For the text-containing cell, return its midpoint in [X, Y] coordinate format. 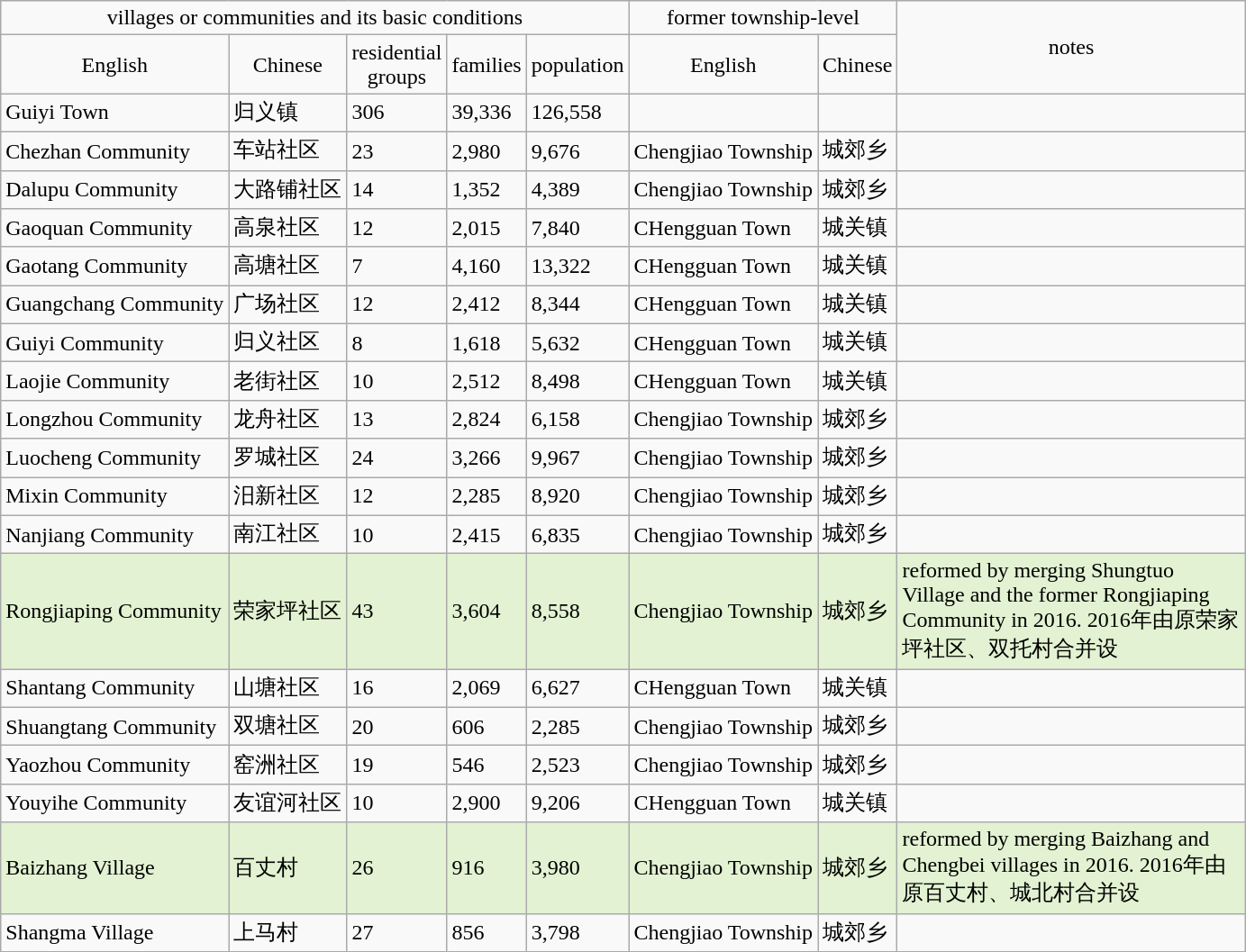
126,558 [578, 113]
荣家坪社区 [288, 612]
9,967 [578, 458]
4,389 [578, 189]
20 [396, 726]
2,523 [578, 766]
Guiyi Town [115, 113]
汨新社区 [288, 497]
916 [487, 868]
Youyihe Community [115, 803]
9,676 [578, 151]
2,512 [487, 382]
Baizhang Village [115, 868]
population [578, 65]
2,824 [487, 420]
8,344 [578, 304]
大路铺社区 [288, 189]
7,840 [578, 229]
6,627 [578, 688]
9,206 [578, 803]
窑洲社区 [288, 766]
26 [396, 868]
Shangma Village [115, 933]
villages or communities and its basic conditions [315, 18]
Luocheng Community [115, 458]
Shantang Community [115, 688]
归义社区 [288, 342]
Dalupu Community [115, 189]
高塘社区 [288, 267]
856 [487, 933]
13,322 [578, 267]
Guangchang Community [115, 304]
南江社区 [288, 535]
residentialgroups [396, 65]
罗城社区 [288, 458]
1,618 [487, 342]
306 [396, 113]
3,980 [578, 868]
13 [396, 420]
families [487, 65]
notes [1071, 47]
3,266 [487, 458]
7 [396, 267]
Rongjiaping Community [115, 612]
Longzhou Community [115, 420]
3,798 [578, 933]
百丈村 [288, 868]
3,604 [487, 612]
广场社区 [288, 304]
606 [487, 726]
友谊河社区 [288, 803]
8,558 [578, 612]
2,069 [487, 688]
19 [396, 766]
24 [396, 458]
39,336 [487, 113]
Guiyi Community [115, 342]
4,160 [487, 267]
Laojie Community [115, 382]
Gaotang Community [115, 267]
老街社区 [288, 382]
23 [396, 151]
2,412 [487, 304]
6,158 [578, 420]
reformed by merging Shungtuo Village and the former Rongjiaping Community in 2016. 2016年由原荣家坪社区、双托村合并设 [1071, 612]
高泉社区 [288, 229]
上马村 [288, 933]
Nanjiang Community [115, 535]
5,632 [578, 342]
43 [396, 612]
8 [396, 342]
双塘社区 [288, 726]
归义镇 [288, 113]
8,498 [578, 382]
27 [396, 933]
车站社区 [288, 151]
former township-level [763, 18]
Shuangtang Community [115, 726]
2,015 [487, 229]
2,415 [487, 535]
Mixin Community [115, 497]
reformed by merging Baizhang and Chengbei villages in 2016. 2016年由原百丈村、城北村合并设 [1071, 868]
14 [396, 189]
6,835 [578, 535]
龙舟社区 [288, 420]
16 [396, 688]
Yaozhou Community [115, 766]
2,980 [487, 151]
Chezhan Community [115, 151]
山塘社区 [288, 688]
Gaoquan Community [115, 229]
8,920 [578, 497]
1,352 [487, 189]
2,900 [487, 803]
546 [487, 766]
